Locate the cell with the specified text and output its (X, Y) center coordinate. 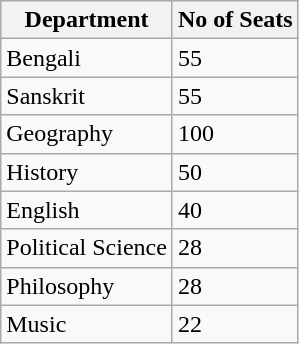
50 (235, 172)
Political Science (87, 248)
Sanskrit (87, 96)
Geography (87, 134)
40 (235, 210)
No of Seats (235, 20)
English (87, 210)
Bengali (87, 58)
Department (87, 20)
Philosophy (87, 286)
100 (235, 134)
History (87, 172)
Music (87, 324)
22 (235, 324)
